For the text-containing cell, return its midpoint in (X, Y) coordinate format. 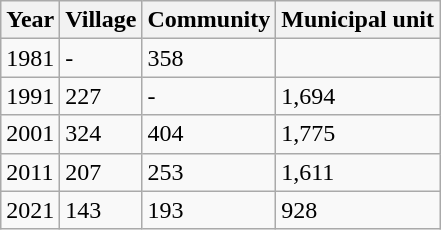
1,611 (358, 172)
Village (101, 20)
324 (101, 134)
2001 (30, 134)
143 (101, 210)
Year (30, 20)
Municipal unit (358, 20)
Community (209, 20)
404 (209, 134)
2011 (30, 172)
227 (101, 96)
2021 (30, 210)
1,694 (358, 96)
928 (358, 210)
253 (209, 172)
207 (101, 172)
1991 (30, 96)
193 (209, 210)
358 (209, 58)
1981 (30, 58)
1,775 (358, 134)
